From the cell containing the given text, extract its center point as [x, y] coordinate. 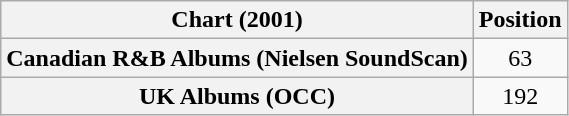
192 [520, 96]
Chart (2001) [238, 20]
Canadian R&B Albums (Nielsen SoundScan) [238, 58]
63 [520, 58]
UK Albums (OCC) [238, 96]
Position [520, 20]
